Detect which cell encompasses the target text, then output its [x, y] center coordinate. 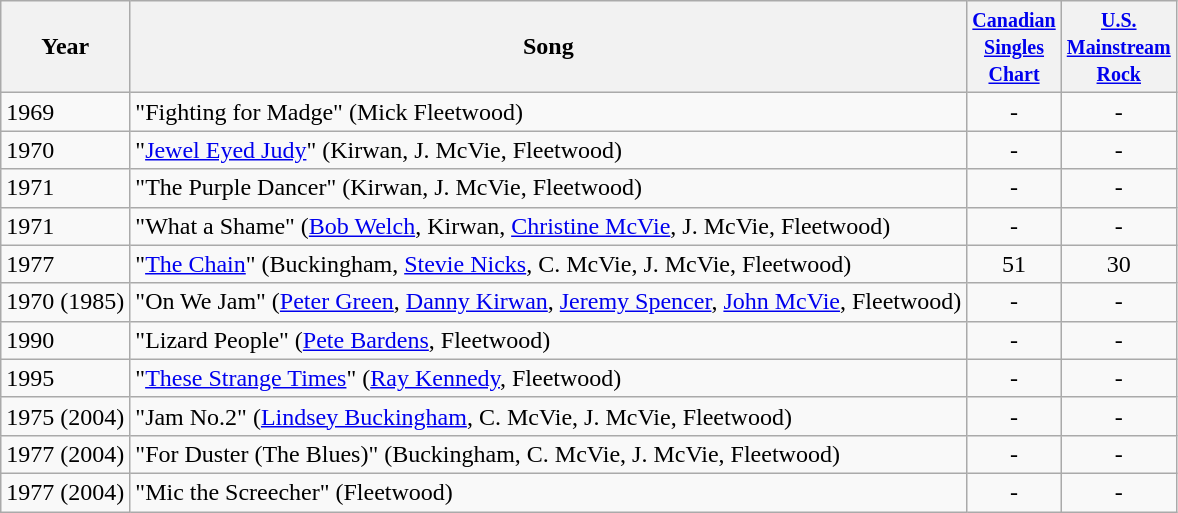
"What a Shame" (Bob Welch, Kirwan, Christine McVie, J. McVie, Fleetwood) [548, 226]
Year [66, 47]
51 [1014, 264]
Canadian Singles Chart [1014, 47]
1977 [66, 264]
"For Duster (The Blues)" (Buckingham, C. McVie, J. McVie, Fleetwood) [548, 454]
Song [548, 47]
1990 [66, 340]
"Mic the Screecher" (Fleetwood) [548, 492]
"Fighting for Madge" (Mick Fleetwood) [548, 112]
1970 (1985) [66, 302]
1969 [66, 112]
30 [1118, 264]
1975 (2004) [66, 416]
"Jam No.2" (Lindsey Buckingham, C. McVie, J. McVie, Fleetwood) [548, 416]
"The Chain" (Buckingham, Stevie Nicks, C. McVie, J. McVie, Fleetwood) [548, 264]
1970 [66, 150]
U.S. Mainstream Rock [1118, 47]
"Lizard People" (Pete Bardens, Fleetwood) [548, 340]
"The Purple Dancer" (Kirwan, J. McVie, Fleetwood) [548, 188]
"Jewel Eyed Judy" (Kirwan, J. McVie, Fleetwood) [548, 150]
1995 [66, 378]
"These Strange Times" (Ray Kennedy, Fleetwood) [548, 378]
"On We Jam" (Peter Green, Danny Kirwan, Jeremy Spencer, John McVie, Fleetwood) [548, 302]
